For the text-containing cell, return its midpoint in (x, y) coordinate format. 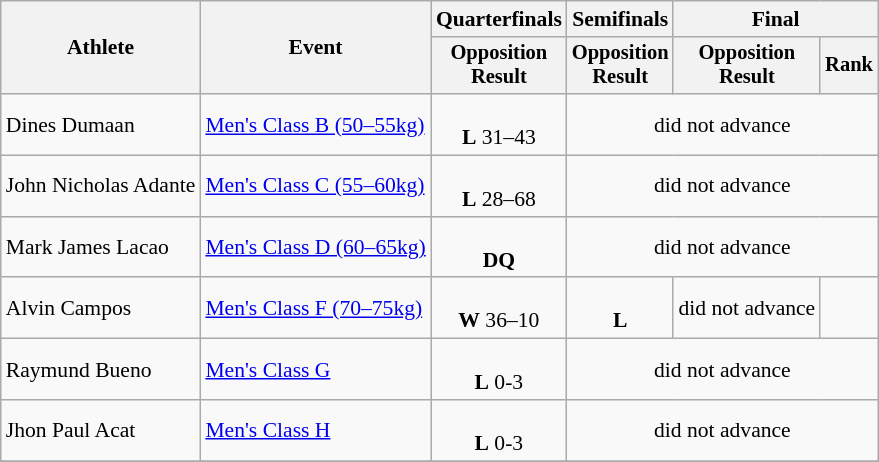
Raymund Bueno (101, 370)
Semifinals (620, 19)
L (620, 308)
Quarterfinals (499, 19)
Men's Class C (55–60kg) (315, 186)
L 28–68 (499, 186)
John Nicholas Adante (101, 186)
W 36–10 (499, 308)
DQ (499, 248)
Men's Class B (50–55kg) (315, 124)
Men's Class G (315, 370)
Final (775, 19)
Alvin Campos (101, 308)
Athlete (101, 48)
L 31–43 (499, 124)
Men's Class D (60–65kg) (315, 248)
Rank (849, 66)
Dines Dumaan (101, 124)
Jhon Paul Acat (101, 430)
Men's Class H (315, 430)
Men's Class F (70–75kg) (315, 308)
Mark James Lacao (101, 248)
Event (315, 48)
